Detect which cell encompasses the target text, then output its [X, Y] center coordinate. 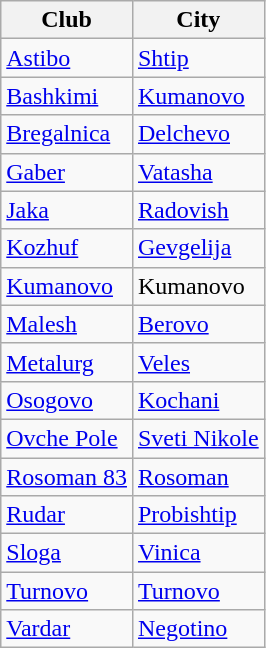
Shtip [198, 58]
Metalurg [67, 362]
Ovche Pole [67, 438]
Radovish [198, 210]
Gevgelija [198, 248]
Vardar [67, 629]
Kozhuf [67, 248]
Probishtip [198, 515]
Sveti Nikole [198, 438]
Astibo [67, 58]
Delchevo [198, 134]
Rudar [67, 515]
Osogovo [67, 400]
Jaka [67, 210]
Berovo [198, 324]
Club [67, 20]
Malesh [67, 324]
Gaber [67, 172]
Kochani [198, 400]
Bregalnica [67, 134]
Rosoman 83 [67, 477]
Rosoman [198, 477]
Vatasha [198, 172]
Vinica [198, 553]
Negotino [198, 629]
Veles [198, 362]
City [198, 20]
Sloga [67, 553]
Bashkimi [67, 96]
